For the text-containing cell, return its midpoint in (x, y) coordinate format. 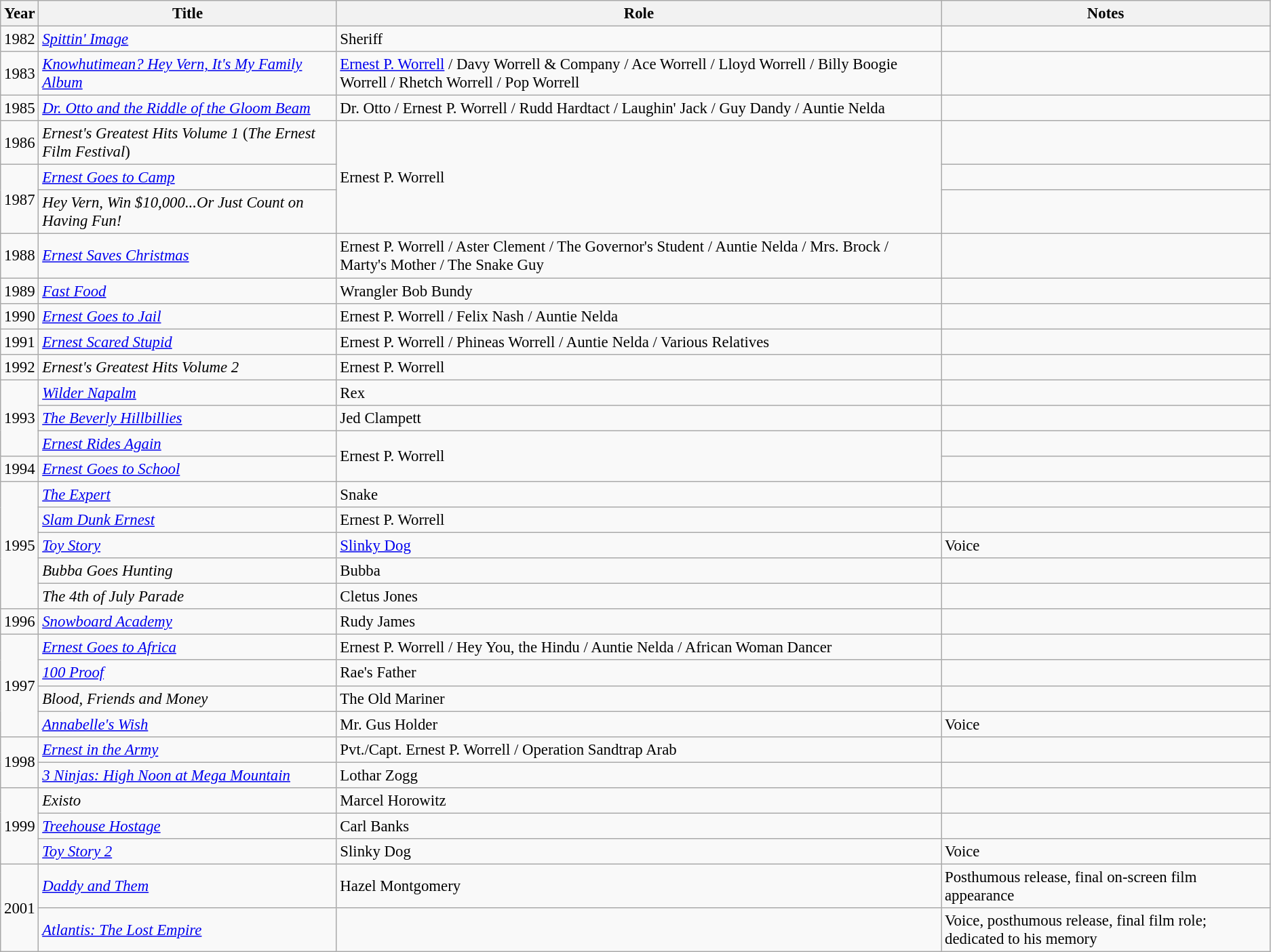
Ernest Goes to Camp (187, 178)
The Expert (187, 494)
Rex (639, 393)
1987 (20, 199)
1992 (20, 367)
3 Ninjas: High Noon at Mega Mountain (187, 775)
100 Proof (187, 673)
Notes (1106, 14)
1982 (20, 39)
Toy Story (187, 546)
Dr. Otto and the Riddle of the Gloom Beam (187, 108)
1983 (20, 73)
Carl Banks (639, 826)
1994 (20, 469)
Ernest P. Worrell / Davy Worrell & Company / Ace Worrell / Lloyd Worrell / Billy Boogie Worrell / Rhetch Worrell / Pop Worrell (639, 73)
Wrangler Bob Bundy (639, 291)
1993 (20, 418)
Bubba (639, 571)
Ernest P. Worrell / Felix Nash / Auntie Nelda (639, 316)
Rae's Father (639, 673)
Snowboard Academy (187, 622)
Ernest P. Worrell / Phineas Worrell / Auntie Nelda / Various Relatives (639, 342)
1991 (20, 342)
Marcel Horowitz (639, 801)
Ernest Goes to Jail (187, 316)
Fast Food (187, 291)
Annabelle's Wish (187, 724)
Title (187, 14)
1998 (20, 762)
Ernest Rides Again (187, 443)
Hazel Montgomery (639, 886)
Ernest Scared Stupid (187, 342)
Knowhutimean? Hey Vern, It's My Family Album (187, 73)
Spittin' Image (187, 39)
Pvt./Capt. Ernest P. Worrell / Operation Sandtrap Arab (639, 749)
1989 (20, 291)
Wilder Napalm (187, 393)
Snake (639, 494)
Treehouse Hostage (187, 826)
Ernest Goes to Africa (187, 648)
1995 (20, 545)
1997 (20, 686)
2001 (20, 907)
1996 (20, 622)
Lothar Zogg (639, 775)
Existo (187, 801)
Ernest P. Worrell / Aster Clement / The Governor's Student / Auntie Nelda / Mrs. Brock / Marty's Mother / The Snake Guy (639, 256)
Posthumous release, final on-screen film appearance (1106, 886)
Dr. Otto / Ernest P. Worrell / Rudd Hardtact / Laughin' Jack / Guy Dandy / Auntie Nelda (639, 108)
Voice, posthumous release, final film role; dedicated to his memory (1106, 930)
Ernest's Greatest Hits Volume 1 (The Ernest Film Festival) (187, 142)
Ernest Saves Christmas (187, 256)
1985 (20, 108)
Hey Vern, Win $10,000...Or Just Count on Having Fun! (187, 212)
Jed Clampett (639, 418)
Role (639, 14)
Rudy James (639, 622)
The 4th of July Parade (187, 597)
Cletus Jones (639, 597)
Daddy and Them (187, 886)
Slam Dunk Ernest (187, 520)
Year (20, 14)
Ernest in the Army (187, 749)
Blood, Friends and Money (187, 698)
Bubba Goes Hunting (187, 571)
1988 (20, 256)
Ernest Goes to School (187, 469)
1986 (20, 142)
Mr. Gus Holder (639, 724)
The Old Mariner (639, 698)
Sheriff (639, 39)
1999 (20, 826)
Atlantis: The Lost Empire (187, 930)
Ernest P. Worrell / Hey You, the Hindu / Auntie Nelda / African Woman Dancer (639, 648)
The Beverly Hillbillies (187, 418)
Ernest's Greatest Hits Volume 2 (187, 367)
Toy Story 2 (187, 852)
1990 (20, 316)
